Return [x, y] of the center of cell containing provided text 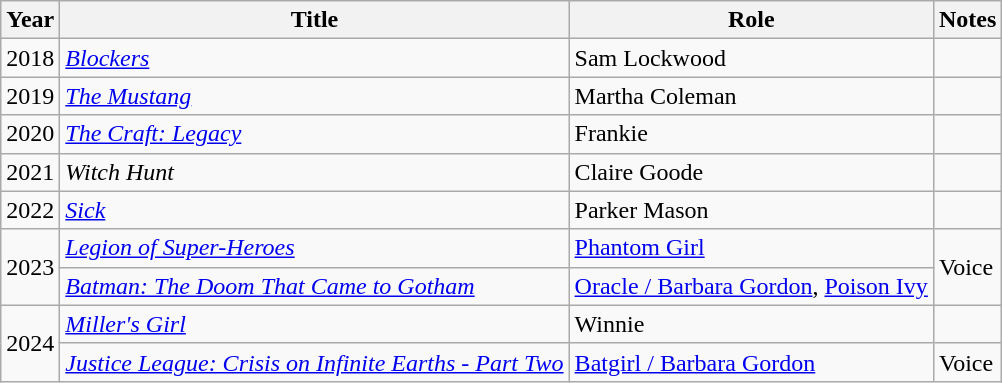
Year [30, 20]
Role [751, 20]
The Craft: Legacy [314, 134]
Miller's Girl [314, 324]
Winnie [751, 324]
Claire Goode [751, 172]
2020 [30, 134]
2022 [30, 210]
Phantom Girl [751, 248]
Justice League: Crisis on Infinite Earths - Part Two [314, 362]
2023 [30, 267]
The Mustang [314, 96]
Parker Mason [751, 210]
Sick [314, 210]
Notes [967, 20]
Oracle / Barbara Gordon, Poison Ivy [751, 286]
Legion of Super-Heroes [314, 248]
Witch Hunt [314, 172]
Blockers [314, 58]
2018 [30, 58]
2019 [30, 96]
Sam Lockwood [751, 58]
2021 [30, 172]
2024 [30, 343]
Frankie [751, 134]
Title [314, 20]
Martha Coleman [751, 96]
Batman: The Doom That Came to Gotham [314, 286]
Batgirl / Barbara Gordon [751, 362]
